From the cell containing the given text, extract its center point as [x, y] coordinate. 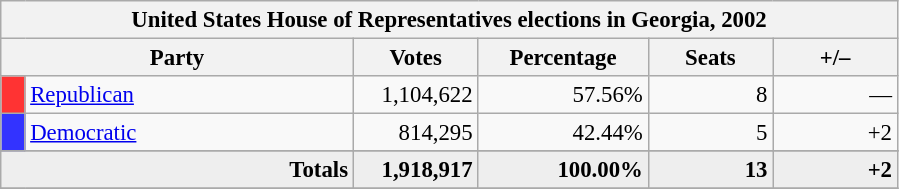
Party [178, 58]
United States House of Representatives elections in Georgia, 2002 [450, 20]
+/– [836, 58]
8 [710, 95]
Votes [416, 58]
814,295 [416, 133]
1,918,917 [416, 170]
Democratic [189, 133]
5 [710, 133]
— [836, 95]
42.44% [563, 133]
57.56% [563, 95]
13 [710, 170]
Republican [189, 95]
100.00% [563, 170]
Percentage [563, 58]
Seats [710, 58]
Totals [178, 170]
1,104,622 [416, 95]
